Capture the cell that displays the provided text and extract its [x, y] central coordinate. 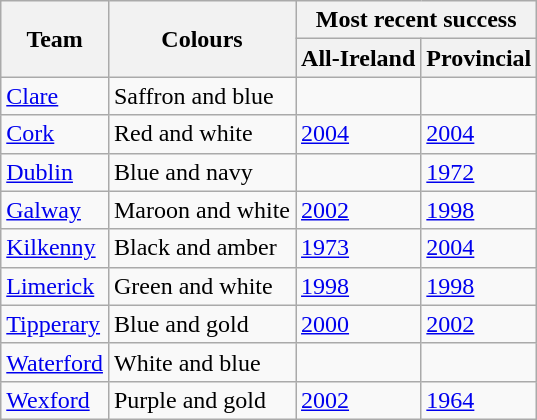
Saffron and blue [202, 96]
Cork [55, 134]
Clare [55, 96]
Dublin [55, 172]
Colours [202, 39]
Waterford [55, 362]
Black and amber [202, 248]
Team [55, 39]
Tipperary [55, 324]
Red and white [202, 134]
Green and white [202, 286]
White and blue [202, 362]
Blue and gold [202, 324]
Limerick [55, 286]
Provincial [479, 58]
1973 [358, 248]
Blue and navy [202, 172]
1972 [479, 172]
Maroon and white [202, 210]
Galway [55, 210]
Purple and gold [202, 400]
Kilkenny [55, 248]
2000 [358, 324]
1964 [479, 400]
All-Ireland [358, 58]
Most recent success [416, 20]
Wexford [55, 400]
